Return the (x, y) coordinate for the center point of the cell that contains the specified text.  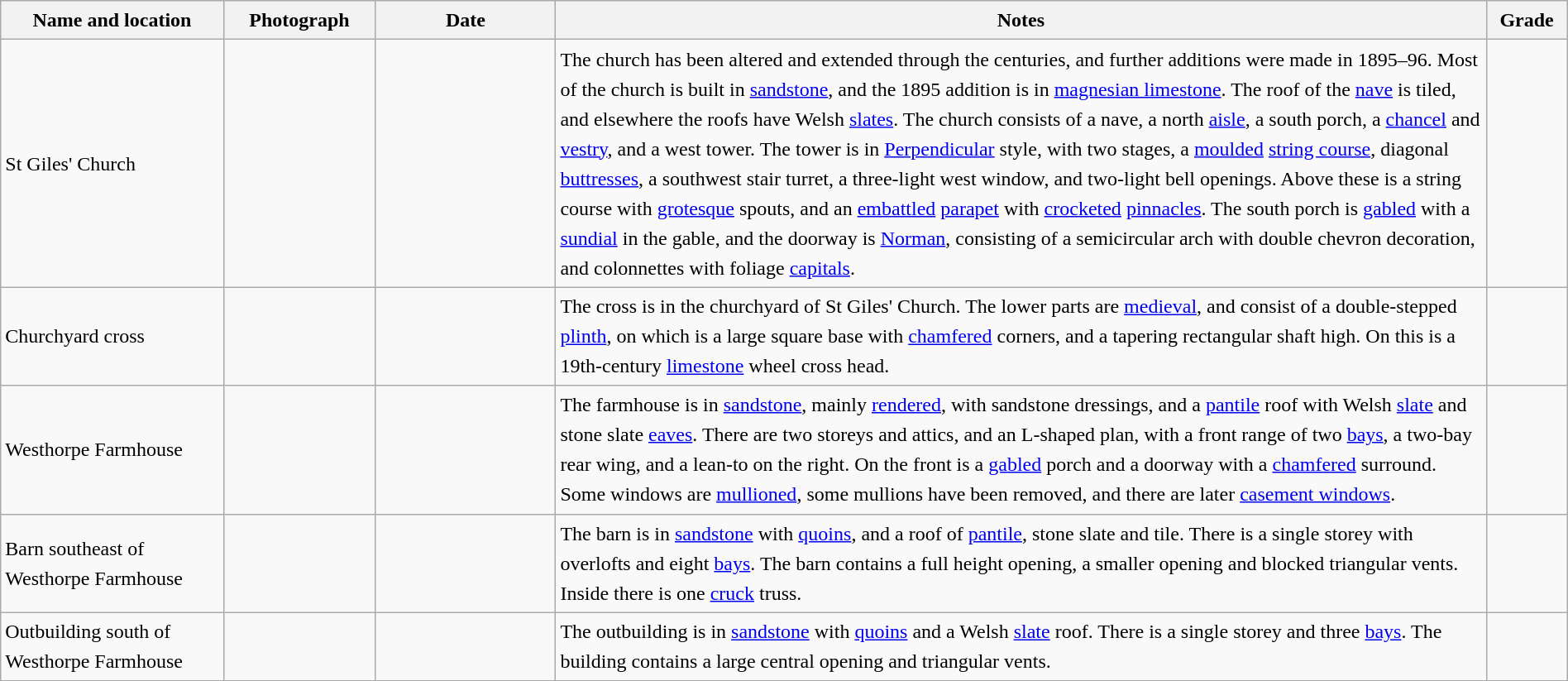
Churchyard cross (112, 336)
Date (466, 20)
Barn southeast of Westhorpe Farmhouse (112, 563)
Outbuilding south of Westhorpe Farmhouse (112, 647)
Photograph (299, 20)
Westhorpe Farmhouse (112, 450)
Name and location (112, 20)
St Giles' Church (112, 164)
Notes (1021, 20)
Grade (1527, 20)
